From the cell containing the given text, extract its center point as [X, Y] coordinate. 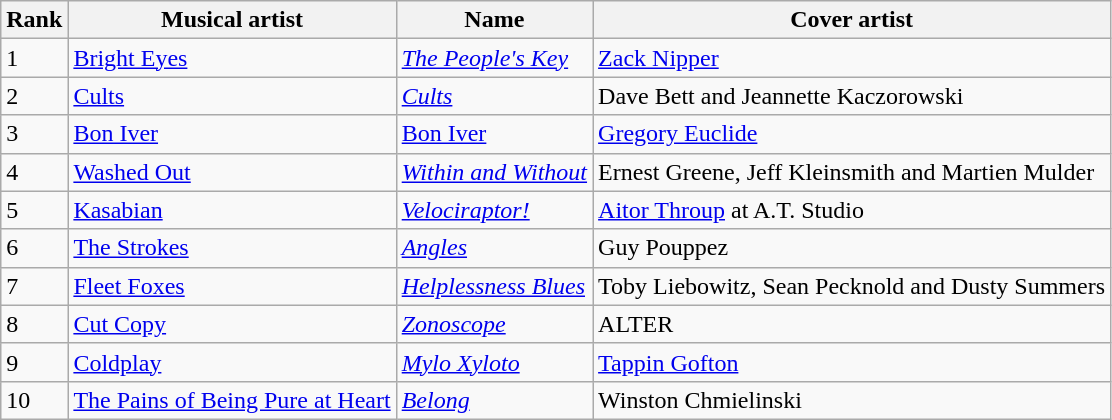
Dave Bett and Jeannette Kaczorowski [852, 96]
3 [34, 134]
Bright Eyes [232, 58]
Cover artist [852, 20]
Kasabian [232, 210]
Angles [494, 248]
Zack Nipper [852, 58]
Name [494, 20]
Coldplay [232, 362]
ALTER [852, 324]
10 [34, 400]
Winston Chmielinski [852, 400]
Toby Liebowitz, Sean Pecknold and Dusty Summers [852, 286]
4 [34, 172]
Rank [34, 20]
Washed Out [232, 172]
9 [34, 362]
Mylo Xyloto [494, 362]
7 [34, 286]
2 [34, 96]
6 [34, 248]
The Strokes [232, 248]
Fleet Foxes [232, 286]
Ernest Greene, Jeff Kleinsmith and Martien Mulder [852, 172]
Gregory Euclide [852, 134]
Within and Without [494, 172]
Zonoscope [494, 324]
Musical artist [232, 20]
Tappin Gofton [852, 362]
Belong [494, 400]
Cut Copy [232, 324]
Guy Pouppez [852, 248]
Helplessness Blues [494, 286]
8 [34, 324]
1 [34, 58]
5 [34, 210]
Velociraptor! [494, 210]
Aitor Throup at A.T. Studio [852, 210]
The People's Key [494, 58]
The Pains of Being Pure at Heart [232, 400]
